Pinpoint the cell where the given text exists, returning its (x, y) midpoint coordinate. 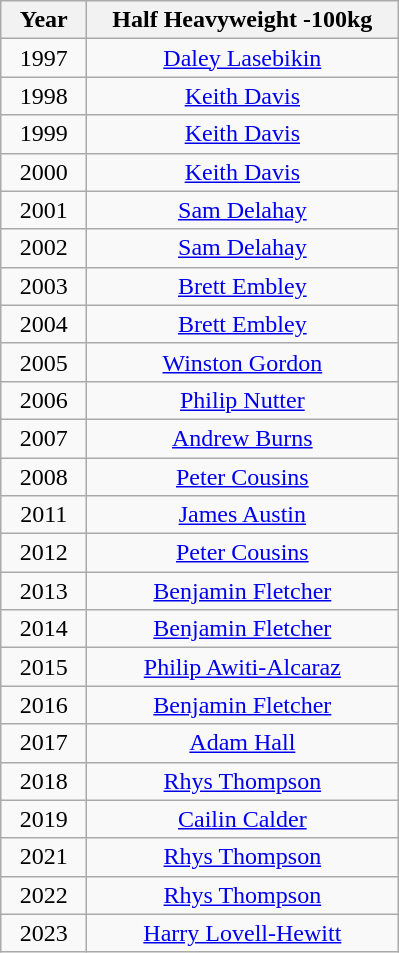
2003 (44, 286)
2001 (44, 210)
Adam Hall (242, 743)
1998 (44, 96)
1999 (44, 134)
Philip Awiti-Alcaraz (242, 667)
2011 (44, 515)
Half Heavyweight -100kg (242, 20)
2002 (44, 248)
Winston Gordon (242, 362)
Andrew Burns (242, 438)
2007 (44, 438)
2016 (44, 705)
2017 (44, 743)
Philip Nutter (242, 400)
1997 (44, 58)
2022 (44, 895)
2014 (44, 629)
2023 (44, 933)
2006 (44, 400)
2012 (44, 553)
2013 (44, 591)
Harry Lovell-Hewitt (242, 933)
James Austin (242, 515)
2005 (44, 362)
2021 (44, 857)
2015 (44, 667)
2008 (44, 477)
Year (44, 20)
Cailin Calder (242, 819)
2018 (44, 781)
2019 (44, 819)
2004 (44, 324)
2000 (44, 172)
Daley Lasebikin (242, 58)
